For the text-containing cell, return its midpoint in (X, Y) coordinate format. 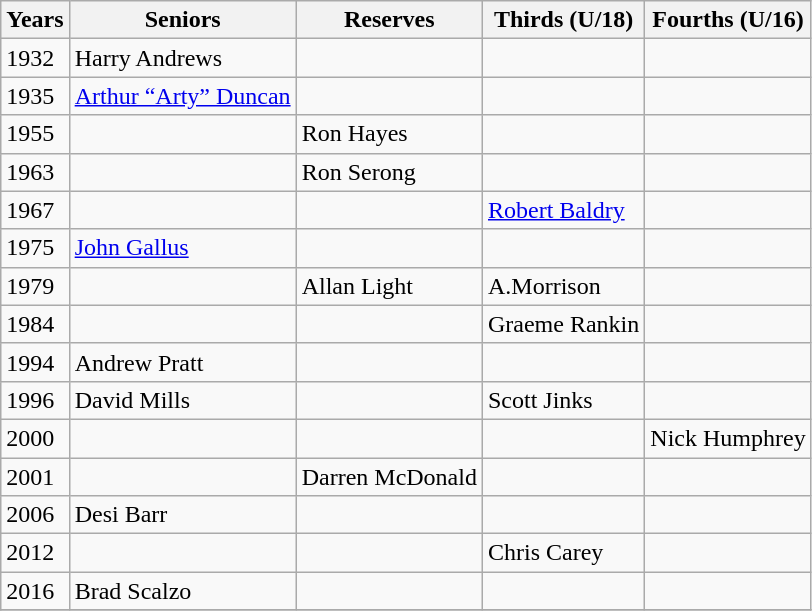
Scott Jinks (563, 400)
1975 (35, 248)
1955 (35, 134)
1994 (35, 362)
1932 (35, 58)
1984 (35, 324)
2000 (35, 438)
Desi Barr (182, 515)
Fourths (U/16) (728, 20)
John Gallus (182, 248)
Allan Light (389, 286)
Darren McDonald (389, 477)
Thirds (U/18) (563, 20)
2006 (35, 515)
Robert Baldry (563, 210)
Ron Serong (389, 172)
A.Morrison (563, 286)
Andrew Pratt (182, 362)
Graeme Rankin (563, 324)
1963 (35, 172)
Brad Scalzo (182, 591)
1935 (35, 96)
1979 (35, 286)
2012 (35, 553)
Reserves (389, 20)
1996 (35, 400)
Ron Hayes (389, 134)
Harry Andrews (182, 58)
Arthur “Arty” Duncan (182, 96)
2001 (35, 477)
Nick Humphrey (728, 438)
Chris Carey (563, 553)
2016 (35, 591)
1967 (35, 210)
Years (35, 20)
David Mills (182, 400)
Seniors (182, 20)
